Identify which cell holds the provided text, then report its (X, Y) central coordinate. 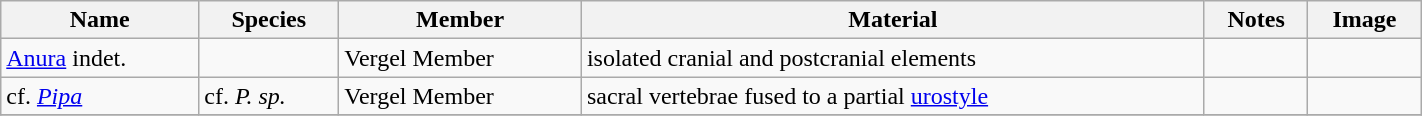
Anura indet. (100, 58)
Name (100, 20)
Image (1364, 20)
Member (460, 20)
cf. Pipa (100, 96)
Species (269, 20)
Notes (1256, 20)
sacral vertebrae fused to a partial urostyle (892, 96)
isolated cranial and postcranial elements (892, 58)
cf. P. sp. (269, 96)
Material (892, 20)
